Detect which cell encompasses the target text, then output its [X, Y] center coordinate. 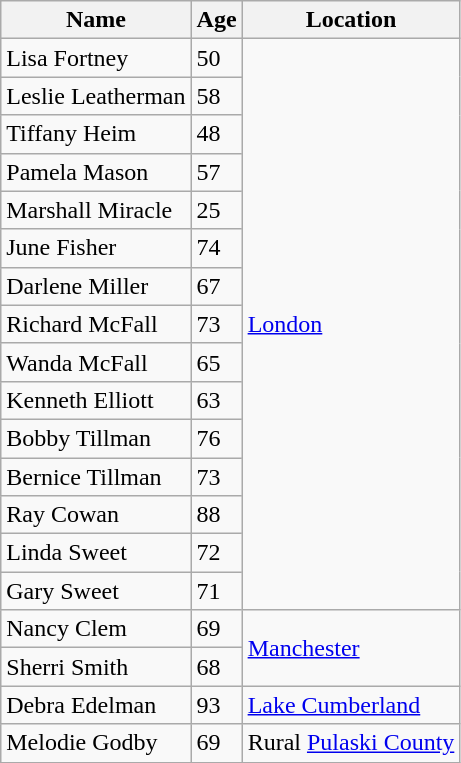
48 [216, 134]
50 [216, 58]
74 [216, 248]
76 [216, 438]
Nancy Clem [96, 629]
Sherri Smith [96, 667]
67 [216, 286]
57 [216, 172]
71 [216, 591]
Marshall Miracle [96, 210]
63 [216, 400]
Gary Sweet [96, 591]
June Fisher [96, 248]
58 [216, 96]
Kenneth Elliott [96, 400]
93 [216, 705]
Tiffany Heim [96, 134]
25 [216, 210]
72 [216, 553]
Manchester [351, 648]
Age [216, 20]
Lisa Fortney [96, 58]
Richard McFall [96, 324]
Wanda McFall [96, 362]
88 [216, 515]
Melodie Godby [96, 743]
Location [351, 20]
Pamela Mason [96, 172]
Bobby Tillman [96, 438]
Ray Cowan [96, 515]
Debra Edelman [96, 705]
Rural Pulaski County [351, 743]
65 [216, 362]
Name [96, 20]
London [351, 324]
Leslie Leatherman [96, 96]
Darlene Miller [96, 286]
Linda Sweet [96, 553]
Lake Cumberland [351, 705]
Bernice Tillman [96, 477]
68 [216, 667]
